Locate the cell with the specified text and output its (x, y) center coordinate. 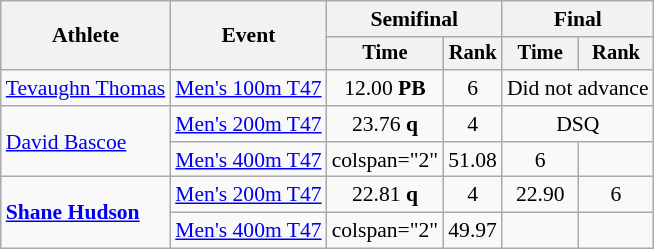
Tevaughn Thomas (86, 88)
49.97 (472, 231)
22.81 q (386, 195)
Athlete (86, 36)
Shane Hudson (86, 212)
51.08 (472, 160)
12.00 PB (386, 88)
22.90 (540, 195)
23.76 q (386, 124)
Did not advance (578, 88)
DSQ (578, 124)
Event (248, 36)
Final (578, 19)
Semifinal (414, 19)
Men's 100m T47 (248, 88)
David Bascoe (86, 142)
